Pinpoint the cell where the given text exists, returning its (x, y) midpoint coordinate. 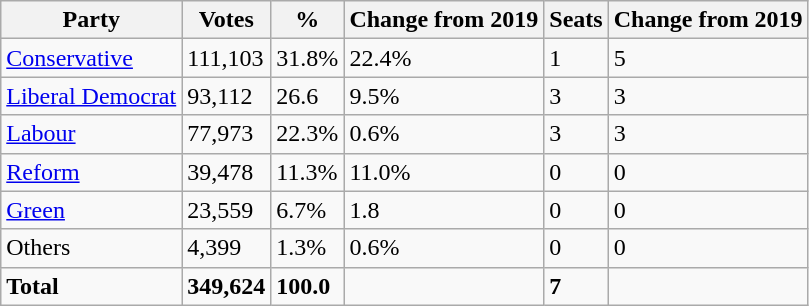
Green (92, 210)
23,559 (226, 210)
1.3% (308, 248)
1.8 (444, 210)
39,478 (226, 172)
7 (576, 286)
Others (92, 248)
5 (708, 58)
9.5% (444, 96)
Seats (576, 20)
11.3% (308, 172)
349,624 (226, 286)
4,399 (226, 248)
93,112 (226, 96)
Liberal Democrat (92, 96)
Total (92, 286)
22.3% (308, 134)
77,973 (226, 134)
Conservative (92, 58)
1 (576, 58)
22.4% (444, 58)
Reform (92, 172)
11.0% (444, 172)
6.7% (308, 210)
26.6 (308, 96)
Labour (92, 134)
111,103 (226, 58)
31.8% (308, 58)
Party (92, 20)
% (308, 20)
100.0 (308, 286)
Votes (226, 20)
